Output the [x, y] coordinate of the center of the cell containing the given text.  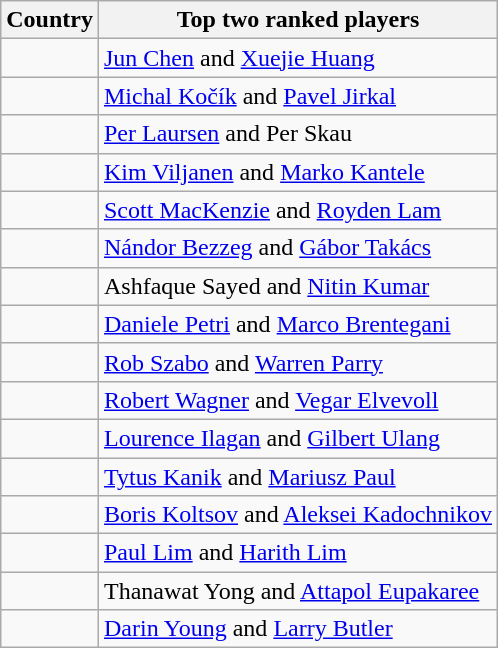
Scott MacKenzie and Royden Lam [298, 210]
Per Laursen and Per Skau [298, 134]
Jun Chen and Xuejie Huang [298, 58]
Top two ranked players [298, 20]
Nándor Bezzeg and Gábor Takács [298, 248]
Thanawat Yong and Attapol Eupakaree [298, 591]
Ashfaque Sayed and Nitin Kumar [298, 286]
Boris Koltsov and Aleksei Kadochnikov [298, 515]
Michal Kočík and Pavel Jirkal [298, 96]
Rob Szabo and Warren Parry [298, 362]
Robert Wagner and Vegar Elvevoll [298, 400]
Kim Viljanen and Marko Kantele [298, 172]
Lourence Ilagan and Gilbert Ulang [298, 438]
Darin Young and Larry Butler [298, 629]
Country [50, 20]
Tytus Kanik and Mariusz Paul [298, 477]
Daniele Petri and Marco Brentegani [298, 324]
Paul Lim and Harith Lim [298, 553]
